Extract the [X, Y] coordinate from the center of the cell holding the provided text.  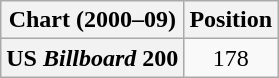
Chart (2000–09) [92, 20]
US Billboard 200 [92, 58]
178 [231, 58]
Position [231, 20]
